Return the (X, Y) coordinate for the center point of the cell that contains the specified text.  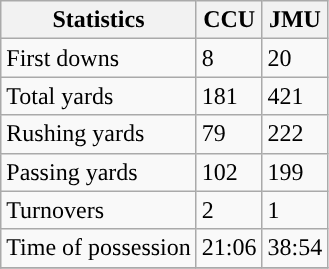
20 (295, 58)
21:06 (229, 248)
222 (295, 134)
199 (295, 172)
CCU (229, 20)
421 (295, 96)
79 (229, 134)
Turnovers (99, 210)
First downs (99, 58)
1 (295, 210)
181 (229, 96)
Total yards (99, 96)
2 (229, 210)
8 (229, 58)
JMU (295, 20)
38:54 (295, 248)
Time of possession (99, 248)
102 (229, 172)
Statistics (99, 20)
Passing yards (99, 172)
Rushing yards (99, 134)
